Extract the (x, y) coordinate from the center of the cell holding the provided text.  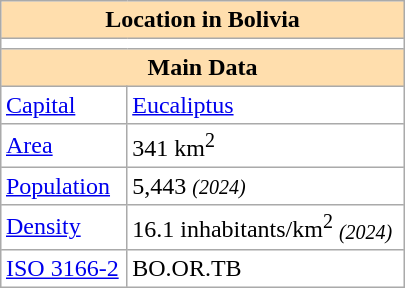
Main Data (203, 68)
5,443 (2024) (266, 187)
BO.OR.TB (266, 268)
Location in Bolivia (203, 20)
Density (64, 227)
Area (64, 146)
341 km2 (266, 146)
Population (64, 187)
16.1 inhabitants/km2 (2024) (266, 227)
ISO 3166-2 (64, 268)
Eucaliptus (266, 105)
Capital (64, 105)
